Locate the cell with the specified text and output its (x, y) center coordinate. 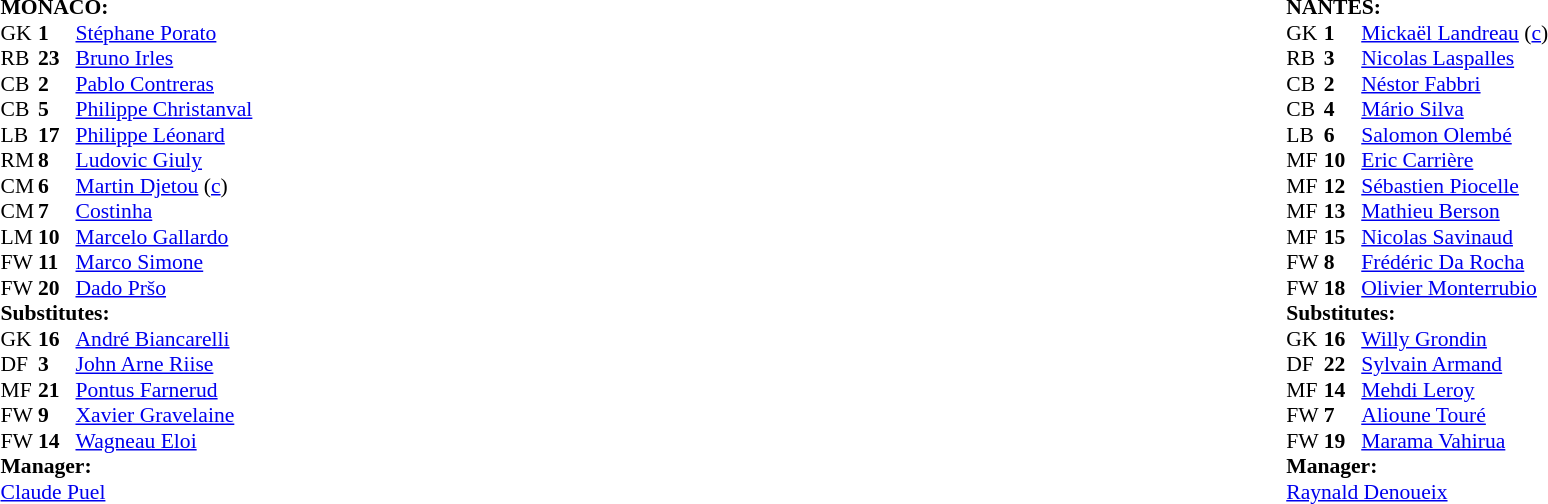
15 (1343, 237)
Alioune Touré (1454, 415)
Nicolas Savinaud (1454, 237)
John Arne Riise (164, 365)
Nicolas Laspalles (1454, 59)
5 (57, 109)
Néstor Fabbri (1454, 84)
Olivier Monterrubio (1454, 288)
Stéphane Porato (164, 33)
Costinha (164, 211)
12 (1343, 186)
Mehdi Leroy (1454, 390)
23 (57, 59)
Mário Silva (1454, 109)
Eric Carrière (1454, 161)
Sylvain Armand (1454, 365)
13 (1343, 211)
Frédéric Da Rocha (1454, 263)
Philippe Christanval (164, 109)
17 (57, 135)
Willy Grondin (1454, 339)
André Biancarelli (164, 339)
Mathieu Berson (1454, 211)
20 (57, 288)
RM (19, 161)
19 (1343, 441)
Pablo Contreras (164, 84)
Mickaël Landreau (c) (1454, 33)
Marcelo Gallardo (164, 237)
LM (19, 237)
Pontus Farnerud (164, 390)
Sébastien Piocelle (1454, 186)
Marama Vahirua (1454, 441)
9 (57, 415)
11 (57, 263)
21 (57, 390)
4 (1343, 109)
Martin Djetou (c) (164, 186)
Salomon Olembé (1454, 135)
Bruno Irles (164, 59)
Philippe Léonard (164, 135)
18 (1343, 288)
Marco Simone (164, 263)
22 (1343, 365)
Xavier Gravelaine (164, 415)
Dado Pršo (164, 288)
Wagneau Eloi (164, 441)
Ludovic Giuly (164, 161)
